Determine the (x, y) coordinate at the center of the cell enclosing the given text.  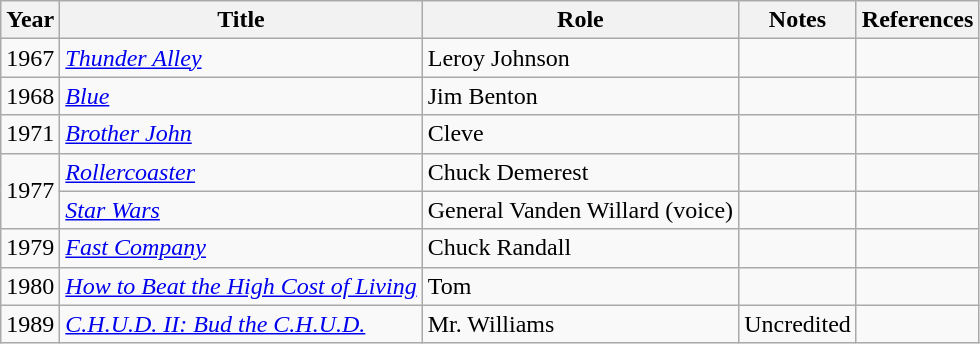
References (918, 20)
Rollercoaster (241, 172)
Title (241, 20)
General Vanden Willard (voice) (580, 210)
1971 (30, 134)
1979 (30, 248)
1989 (30, 324)
Role (580, 20)
1980 (30, 286)
Uncredited (798, 324)
Tom (580, 286)
Notes (798, 20)
Chuck Demerest (580, 172)
1968 (30, 96)
1967 (30, 58)
Brother John (241, 134)
Thunder Alley (241, 58)
Star Wars (241, 210)
1977 (30, 191)
Fast Company (241, 248)
Mr. Williams (580, 324)
Leroy Johnson (580, 58)
Chuck Randall (580, 248)
Year (30, 20)
Cleve (580, 134)
C.H.U.D. II: Bud the C.H.U.D. (241, 324)
How to Beat the High Cost of Living (241, 286)
Jim Benton (580, 96)
Blue (241, 96)
